Identify which cell holds the provided text, then report its [x, y] central coordinate. 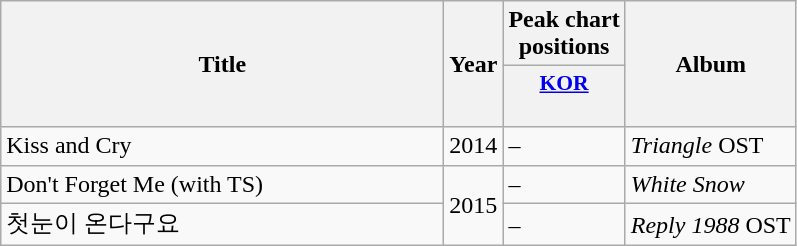
Reply 1988 OST [710, 224]
KOR [564, 96]
2015 [474, 206]
Year [474, 64]
Title [222, 64]
White Snow [710, 184]
Triangle OST [710, 146]
Don't Forget Me (with TS) [222, 184]
2014 [474, 146]
Kiss and Cry [222, 146]
Album [710, 64]
Peak chartpositions [564, 34]
첫눈이 온다구요 [222, 224]
